Find where the given text appears and provide that cell's center as [X, Y] coordinate. 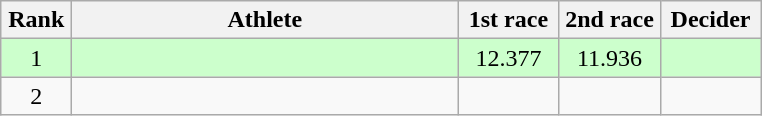
12.377 [508, 58]
2 [36, 96]
2nd race [610, 20]
1 [36, 58]
1st race [508, 20]
Decider [710, 20]
11.936 [610, 58]
Athlete [265, 20]
Rank [36, 20]
